Detect which cell encompasses the target text, then output its (x, y) center coordinate. 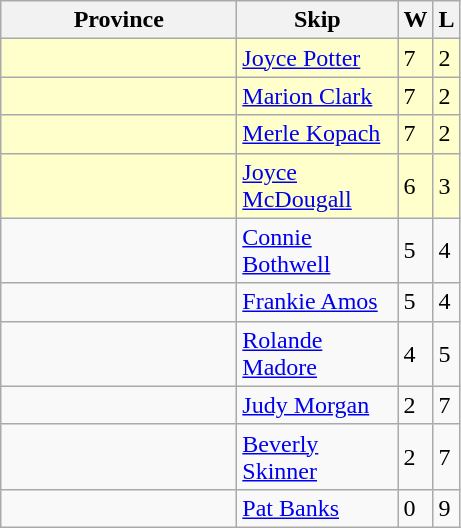
9 (446, 508)
6 (416, 186)
Rolande Madore (318, 354)
0 (416, 508)
Connie Bothwell (318, 250)
L (446, 20)
Marion Clark (318, 96)
Joyce Potter (318, 58)
Frankie Amos (318, 302)
Judy Morgan (318, 405)
3 (446, 186)
Merle Kopach (318, 134)
Beverly Skinner (318, 456)
W (416, 20)
Joyce McDougall (318, 186)
Province (119, 20)
Pat Banks (318, 508)
Skip (318, 20)
